Search for the cell housing the specified text and yield its [x, y] center coordinate. 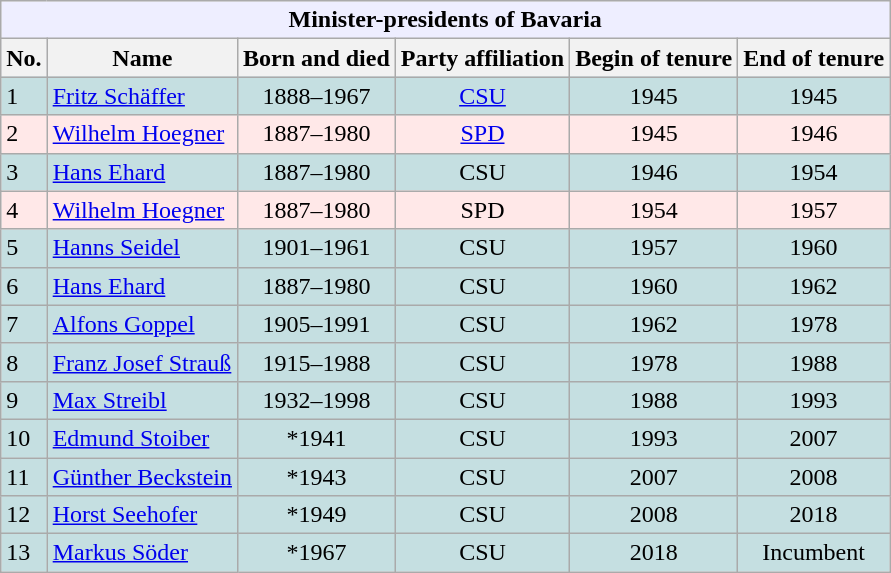
6 [24, 286]
1915–1988 [317, 362]
5 [24, 248]
Incumbent [814, 553]
1901–1961 [317, 248]
10 [24, 438]
1905–1991 [317, 324]
7 [24, 324]
2 [24, 134]
Hanns Seidel [142, 248]
No. [24, 58]
12 [24, 515]
8 [24, 362]
End of tenure [814, 58]
13 [24, 553]
Horst Seehofer [142, 515]
9 [24, 400]
Markus Söder [142, 553]
*1943 [317, 477]
Edmund Stoiber [142, 438]
1932–1998 [317, 400]
Begin of tenure [654, 58]
*1949 [317, 515]
*1941 [317, 438]
1 [24, 96]
Party affiliation [482, 58]
Born and died [317, 58]
Günther Beckstein [142, 477]
11 [24, 477]
Fritz Schäffer [142, 96]
Alfons Goppel [142, 324]
Franz Josef Strauß [142, 362]
*1967 [317, 553]
4 [24, 210]
1888–1967 [317, 96]
Name [142, 58]
Minister-presidents of Bavaria [446, 20]
Max Streibl [142, 400]
3 [24, 172]
